Find where the given text appears and provide that cell's center as (x, y) coordinate. 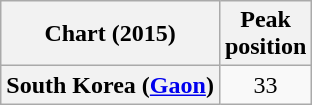
South Korea (Gaon) (110, 85)
33 (265, 85)
Chart (2015) (110, 34)
Peakposition (265, 34)
